Locate the cell with the specified text and output its [x, y] center coordinate. 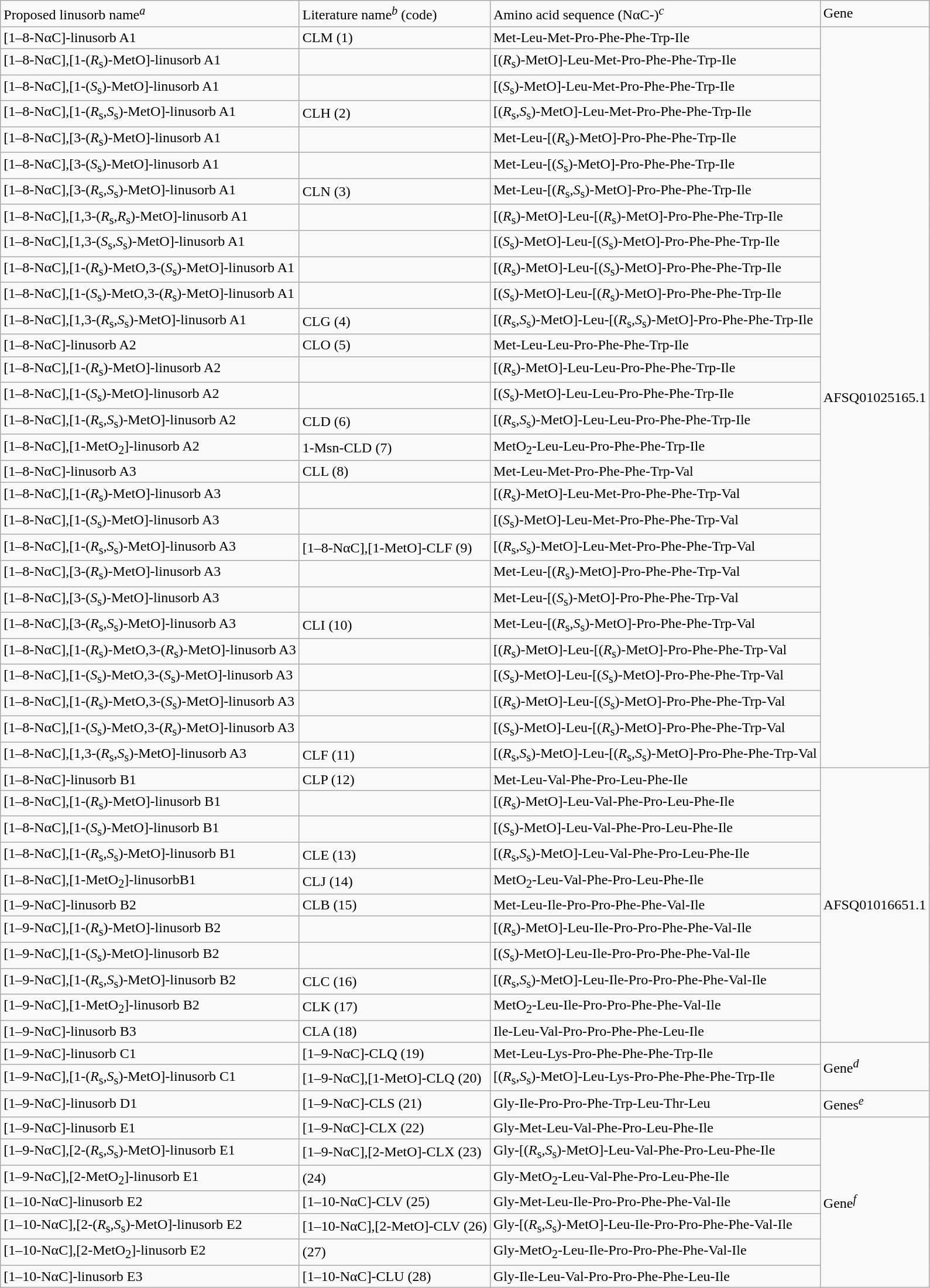
CLI (10) [394, 625]
[(Rs)-MetO]-Leu-[(Ss)-MetO]-Pro-Phe-Phe-Trp-Ile [655, 269]
[1–9-NαC],[2-(Rs,Ss)-MetO]-linusorb E1 [150, 1152]
[1–8-NαC],[1-(Rs)-MetO]-linusorb A3 [150, 496]
Met-Leu-Met-Pro-Phe-Phe-Trp-Val [655, 472]
Genef [874, 1202]
Gene [874, 14]
[(Rs)-MetO]-Leu-Ile-Pro-Pro-Phe-Phe-Val-Ile [655, 929]
[1–8-NαC],[1-(Rs)-MetO,3-(Ss)-MetO]-linusorb A1 [150, 269]
[1–8-NαC],[1,3-(Ss,Ss)-MetO]-linusorb A1 [150, 243]
(27) [394, 1252]
[1–8-NαC],[1-(Rs)-MetO,3-(Ss)-MetO]-linusorb A3 [150, 703]
[1–8-NαC],[3-(Ss)-MetO]-linusorb A3 [150, 599]
1-Msn-CLD (7) [394, 447]
[1–9-NαC]-linusorb B2 [150, 905]
Met-Leu-Leu-Pro-Phe-Phe-Trp-Ile [655, 345]
Met-Leu-Met-Pro-Phe-Phe-Trp-Ile [655, 37]
Gly-Met-Leu-Ile-Pro-Pro-Phe-Phe-Val-Ile [655, 1202]
[1–8-NαC],[3-(Rs)-MetO]-linusorb A1 [150, 139]
MetO2-Leu-Ile-Pro-Pro-Phe-Phe-Val-Ile [655, 1007]
Met-Leu-[(Rs)-MetO]-Pro-Phe-Phe-Trp-Ile [655, 139]
[1–8-NαC],[1-(Rs,Ss)-MetO]-linusorb A3 [150, 547]
[1–10-NαC],[2-MetO]-CLV (26) [394, 1226]
[1–8-NαC],[1-(Rs)-MetO]-linusorb A1 [150, 61]
[1–8-NαC],[1,3-(Rs,Ss)-MetO]-linusorb A3 [150, 755]
MetO2-Leu-Val-Phe-Pro-Leu-Phe-Ile [655, 881]
Met-Leu-[(Rs,Ss)-MetO]-Pro-Phe-Phe-Trp-Ile [655, 191]
[(Rs,Ss)-MetO]-Leu-[(Rs,Ss)-MetO]-Pro-Phe-Phe-Trp-Ile [655, 321]
[(Ss)-MetO]-Leu-Met-Pro-Phe-Phe-Trp-Ile [655, 88]
[1–8-NαC],[1-(Rs,Ss)-MetO]-linusorb B1 [150, 855]
[1–8-NαC],[1-(Ss)-MetO,3-(Rs)-MetO]-linusorb A3 [150, 729]
[(Rs)-MetO]-Leu-Met-Pro-Phe-Phe-Trp-Val [655, 496]
Met-Leu-[(Ss)-MetO]-Pro-Phe-Phe-Trp-Ile [655, 166]
CLC (16) [394, 981]
[1–9-NαC]-linusorb D1 [150, 1104]
Met-Leu-Ile-Pro-Pro-Phe-Phe-Val-Ile [655, 905]
[1–9-NαC]-linusorb B3 [150, 1031]
Met-Leu-[(Rs,Ss)-MetO]-Pro-Phe-Phe-Trp-Val [655, 625]
CLJ (14) [394, 881]
[1–9-NαC],[1-MetO2]-linusorb B2 [150, 1007]
[(Rs,Ss)-MetO]-Leu-Met-Pro-Phe-Phe-Trp-Val [655, 547]
[1–10-NαC],[2-(Rs,Ss)-MetO]-linusorb E2 [150, 1226]
[1–10-NαC]-linusorb E2 [150, 1202]
[(Ss)-MetO]-Leu-Met-Pro-Phe-Phe-Trp-Val [655, 521]
CLH (2) [394, 114]
Gly-MetO2-Leu-Val-Phe-Pro-Leu-Phe-Ile [655, 1178]
[1–8-NαC],[1-(Ss)-MetO]-linusorb B1 [150, 829]
[1–8-NαC],[1,3-(Rs,Rs)-MetO]-linusorb A1 [150, 217]
[(Rs)-MetO]-Leu-[(Ss)-MetO]-Pro-Phe-Phe-Trp-Val [655, 703]
[1–8-NαC],[1-(Ss)-MetO,3-(Rs)-MetO]-linusorb A1 [150, 295]
CLK (17) [394, 1007]
[(Rs,Ss)-MetO]-Leu-Leu-Pro-Phe-Phe-Trp-Ile [655, 421]
Met-Leu-Val-Phe-Pro-Leu-Phe-Ile [655, 779]
[(Ss)-MetO]-Leu-[(Ss)-MetO]-Pro-Phe-Phe-Trp-Val [655, 677]
[1–8-NαC]-linusorb B1 [150, 779]
[(Ss)-MetO]-Leu-[(Rs)-MetO]-Pro-Phe-Phe-Trp-Val [655, 729]
[(Rs,Ss)-MetO]-Leu-Ile-Pro-Pro-Phe-Phe-Val-Ile [655, 981]
[1–8-NαC],[1-(Rs,Ss)-MetO]-linusorb A2 [150, 421]
[(Rs)-MetO]-Leu-Met-Pro-Phe-Phe-Trp-Ile [655, 61]
[(Ss)-MetO]-Leu-Leu-Pro-Phe-Phe-Trp-Ile [655, 396]
Amino acid sequence (NαC-)c [655, 14]
CLF (11) [394, 755]
[1–8-NαC],[1-(Ss)-MetO]-linusorb A1 [150, 88]
[(Rs)-MetO]-Leu-Leu-Pro-Phe-Phe-Trp-Ile [655, 369]
Literature nameb (code) [394, 14]
Ile-Leu-Val-Pro-Pro-Phe-Phe-Leu-Ile [655, 1031]
CLO (5) [394, 345]
AFSQ01025165.1 [874, 397]
[(Rs,Ss)-MetO]-Leu-Lys-Pro-Phe-Phe-Phe-Trp-Ile [655, 1077]
[1–8-NαC],[1-(Rs)-MetO]-linusorb B1 [150, 803]
[(Rs)-MetO]-Leu-[(Rs)-MetO]-Pro-Phe-Phe-Trp-Ile [655, 217]
[(Rs)-MetO]-Leu-Val-Phe-Pro-Leu-Phe-Ile [655, 803]
[1–10-NαC],[2-MetO2]-linusorb E2 [150, 1252]
[(Rs,Ss)-MetO]-Leu-Val-Phe-Pro-Leu-Phe-Ile [655, 855]
(24) [394, 1178]
Gly-Met-Leu-Val-Phe-Pro-Leu-Phe-Ile [655, 1128]
[1–8-NαC],[1-(Rs)-MetO,3-(Rs)-MetO]-linusorb A3 [150, 651]
[1–8-NαC],[1-MetO2]-linusorb A2 [150, 447]
[1–8-NαC]-linusorb A3 [150, 472]
[1–8-NαC],[1-(Ss)-MetO]-linusorb A2 [150, 396]
[1–9-NαC],[2-MetO]-CLX (23) [394, 1152]
Gly-[(Rs,Ss)-MetO]-Leu-Ile-Pro-Pro-Phe-Phe-Val-Ile [655, 1226]
AFSQ01016651.1 [874, 905]
[1–8-NαC],[3-(Ss)-MetO]-linusorb A1 [150, 166]
Gened [874, 1066]
Gly-[(Rs,Ss)-MetO]-Leu-Val-Phe-Pro-Leu-Phe-Ile [655, 1152]
CLD (6) [394, 421]
[1–8-NαC],[1-(Ss)-MetO,3-(Ss)-MetO]-linusorb A3 [150, 677]
[1–8-NαC],[3-(Rs)-MetO]-linusorb A3 [150, 573]
[1–9-NαC]-CLS (21) [394, 1104]
[1–8-NαC]-linusorb A1 [150, 37]
[1–9-NαC],[2-MetO2]-linusorb E1 [150, 1178]
Genese [874, 1104]
Gly-Ile-Leu-Val-Pro-Pro-Phe-Phe-Leu-Ile [655, 1276]
[1–8-NαC],[1-(Rs,Ss)-MetO]-linusorb A1 [150, 114]
[1–10-NαC]-linusorb E3 [150, 1276]
[(Rs)-MetO]-Leu-[(Rs)-MetO]-Pro-Phe-Phe-Trp-Val [655, 651]
[1–8-NαC]-linusorb A2 [150, 345]
[1–9-NαC],[1-MetO]-CLQ (20) [394, 1077]
Gly-MetO2-Leu-Ile-Pro-Pro-Phe-Phe-Val-Ile [655, 1252]
CLL (8) [394, 472]
[1–9-NαC],[1-(Rs)-MetO]-linusorb B2 [150, 929]
Met-Leu-[(Ss)-MetO]-Pro-Phe-Phe-Trp-Val [655, 599]
[(Rs,Ss)-MetO]-Leu-Met-Pro-Phe-Phe-Trp-Ile [655, 114]
[1–8-NαC],[1-(Rs)-MetO]-linusorb A2 [150, 369]
[1–8-NαC],[1-(Ss)-MetO]-linusorb A3 [150, 521]
[1–8-NαC],[1-MetO2]-linusorbB1 [150, 881]
[1–9-NαC],[1-(Rs,Ss)-MetO]-linusorb C1 [150, 1077]
CLA (18) [394, 1031]
[1–8-NαC],[1,3-(Rs,Ss)-MetO]-linusorb A1 [150, 321]
[1–9-NαC]-linusorb E1 [150, 1128]
[1–9-NαC],[1-(Ss)-MetO]-linusorb B2 [150, 955]
CLM (1) [394, 37]
MetO2-Leu-Leu-Pro-Phe-Phe-Trp-Ile [655, 447]
[(Ss)-MetO]-Leu-Ile-Pro-Pro-Phe-Phe-Val-Ile [655, 955]
[(Ss)-MetO]-Leu-[(Rs)-MetO]-Pro-Phe-Phe-Trp-Ile [655, 295]
Met-Leu-[(Rs)-MetO]-Pro-Phe-Phe-Trp-Val [655, 573]
CLP (12) [394, 779]
[1–9-NαC]-linusorb C1 [150, 1053]
CLE (13) [394, 855]
Proposed linusorb namea [150, 14]
[1–8-NαC],[3-(Rs,Ss)-MetO]-linusorb A1 [150, 191]
[(Rs,Ss)-MetO]-Leu-[(Rs,Ss)-MetO]-Pro-Phe-Phe-Trp-Val [655, 755]
[1–8-NαC],[1-MetO]-CLF (9) [394, 547]
Met-Leu-Lys-Pro-Phe-Phe-Phe-Trp-Ile [655, 1053]
CLB (15) [394, 905]
Gly-Ile-Pro-Pro-Phe-Trp-Leu-Thr-Leu [655, 1104]
[1–10-NαC]-CLU (28) [394, 1276]
[1–8-NαC],[3-(Rs,Ss)-MetO]-linusorb A3 [150, 625]
[1–9-NαC]-CLX (22) [394, 1128]
[(Ss)-MetO]-Leu-Val-Phe-Pro-Leu-Phe-Ile [655, 829]
CLG (4) [394, 321]
[1–10-NαC]-CLV (25) [394, 1202]
CLN (3) [394, 191]
[1–9-NαC],[1-(Rs,Ss)-MetO]-linusorb B2 [150, 981]
[1–9-NαC]-CLQ (19) [394, 1053]
[(Ss)-MetO]-Leu-[(Ss)-MetO]-Pro-Phe-Phe-Trp-Ile [655, 243]
